Pinpoint the cell where the given text exists, returning its (x, y) midpoint coordinate. 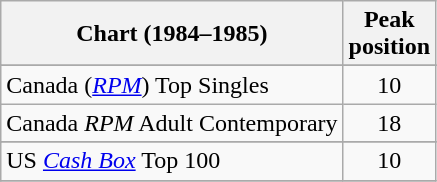
Canada (RPM) Top Singles (172, 85)
Peakposition (389, 34)
Chart (1984–1985) (172, 34)
18 (389, 123)
US Cash Box Top 100 (172, 161)
Canada RPM Adult Contemporary (172, 123)
